Extract the [X, Y] coordinate from the center of the cell holding the provided text.  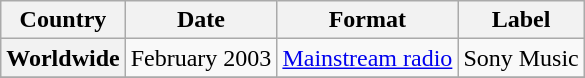
Worldwide [63, 58]
Date [201, 20]
Label [521, 20]
Sony Music [521, 58]
February 2003 [201, 58]
Format [368, 20]
Country [63, 20]
Mainstream radio [368, 58]
